Search for the cell housing the specified text and yield its [x, y] center coordinate. 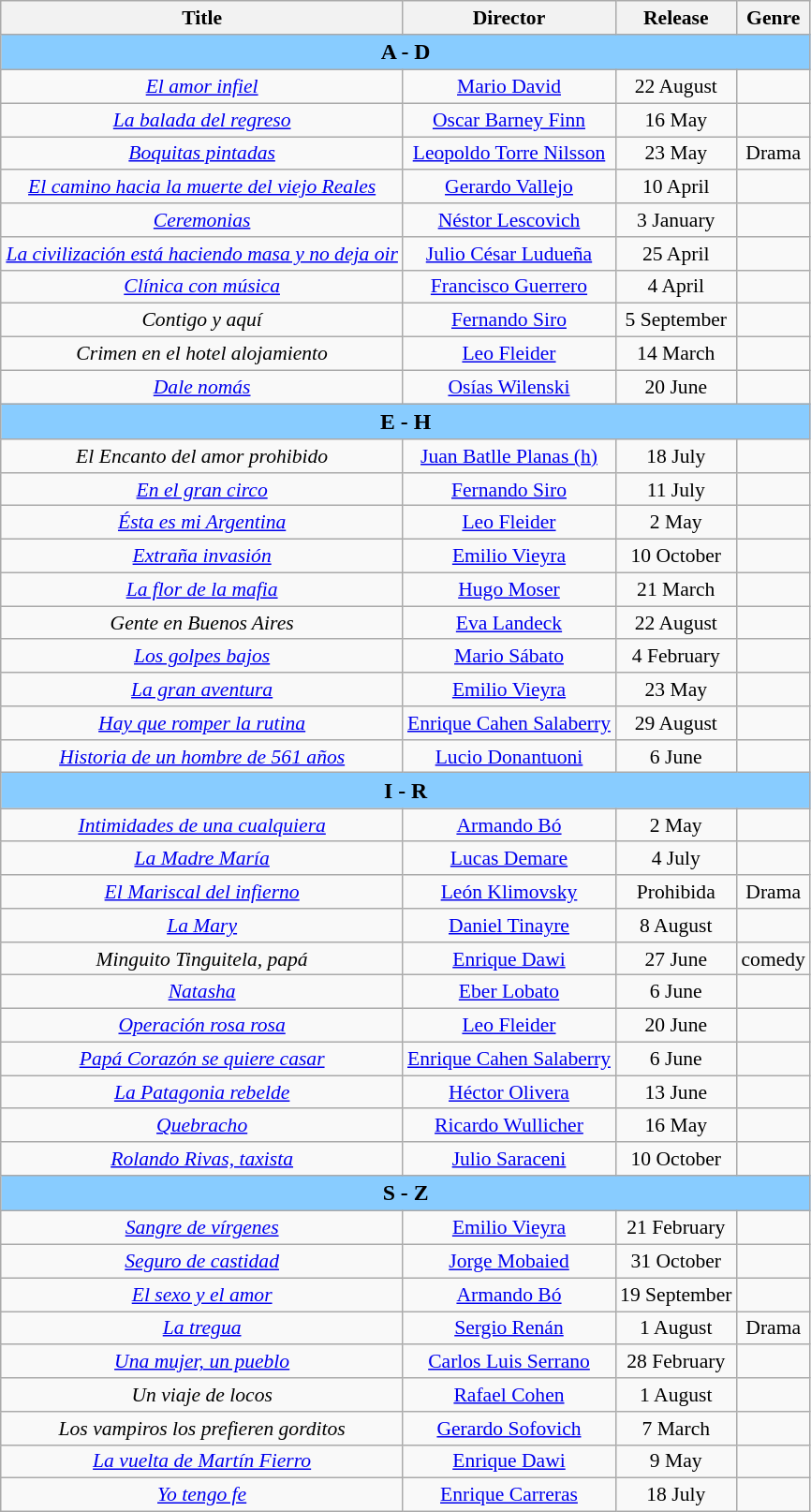
La gran aventura [202, 689]
Contigo y aquí [202, 320]
El Mariscal del infierno [202, 892]
4 February [676, 657]
Ésta es mi Argentina [202, 523]
Gerardo Sofovich [509, 1429]
Francisco Guerrero [509, 287]
A - D [405, 52]
Hugo Moser [509, 589]
Operación rosa rosa [202, 1026]
14 March [676, 354]
Los vampiros los prefieren gorditos [202, 1429]
Mario David [509, 87]
Osías Wilenski [509, 387]
11 July [676, 490]
4 July [676, 859]
10 April [676, 187]
Enrique Carreras [509, 1495]
La Madre María [202, 859]
La tregua [202, 1328]
Héctor Olivera [509, 1092]
Clínica con música [202, 287]
3 January [676, 220]
Dale nomás [202, 387]
Crimen en el hotel alojamiento [202, 354]
Carlos Luis Serrano [509, 1362]
La Mary [202, 926]
4 April [676, 287]
Extraña invasión [202, 556]
Eber Lobato [509, 992]
Mario Sábato [509, 657]
Yo tengo fe [202, 1495]
Quebracho [202, 1126]
En el gran circo [202, 490]
Natasha [202, 992]
La civilización está haciendo masa y no deja oir [202, 254]
El camino hacia la muerte del viejo Reales [202, 187]
Lucio Donantuoni [509, 757]
La Patagonia rebelde [202, 1092]
Title [202, 18]
Ricardo Wullicher [509, 1126]
Oscar Barney Finn [509, 120]
Papá Corazón se quiere casar [202, 1060]
28 February [676, 1362]
comedy [773, 959]
Sangre de vírgenes [202, 1228]
21 February [676, 1228]
Rolando Rivas, taxista [202, 1159]
Gente en Buenos Aires [202, 623]
S - Z [405, 1193]
Los golpes bajos [202, 657]
Release [676, 18]
19 September [676, 1295]
El amor infiel [202, 87]
9 May [676, 1461]
Gerardo Vallejo [509, 187]
Una mujer, un pueblo [202, 1362]
13 June [676, 1092]
Minguito Tinguitela, papá [202, 959]
Hay que romper la rutina [202, 723]
La flor de la mafia [202, 589]
Juan Batlle Planas (h) [509, 456]
25 April [676, 254]
I - R [405, 791]
León Klimovsky [509, 892]
Boquitas pintadas [202, 154]
Un viaje de locos [202, 1395]
Genre [773, 18]
Eva Landeck [509, 623]
29 August [676, 723]
La vuelta de Martín Fierro [202, 1461]
Rafael Cohen [509, 1395]
27 June [676, 959]
Julio Saraceni [509, 1159]
E - H [405, 422]
Sergio Renán [509, 1328]
21 March [676, 589]
Intimidades de una cualquiera [202, 825]
Daniel Tinayre [509, 926]
La balada del regreso [202, 120]
Prohibida [676, 892]
Néstor Lescovich [509, 220]
7 March [676, 1429]
Director [509, 18]
8 August [676, 926]
Historia de un hombre de 561 años [202, 757]
Lucas Demare [509, 859]
5 September [676, 320]
Seguro de castidad [202, 1262]
31 October [676, 1262]
Leopoldo Torre Nilsson [509, 154]
El Encanto del amor prohibido [202, 456]
Ceremonias [202, 220]
Jorge Mobaied [509, 1262]
Julio César Ludueña [509, 254]
El sexo y el amor [202, 1295]
